Extract the (x, y) coordinate from the center of the cell holding the provided text.  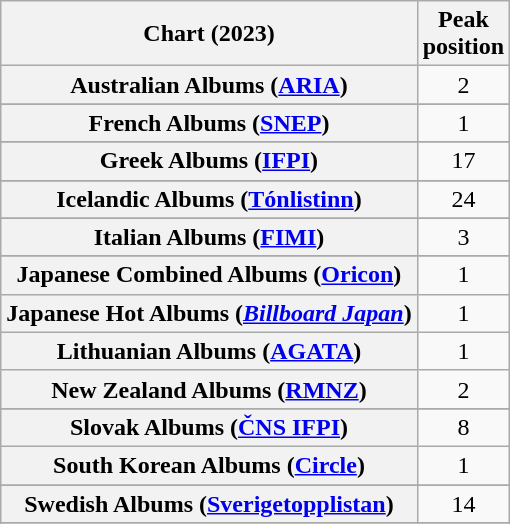
Peakposition (463, 34)
17 (463, 161)
3 (463, 237)
Icelandic Albums (Tónlistinn) (209, 199)
Italian Albums (FIMI) (209, 237)
8 (463, 427)
24 (463, 199)
Slovak Albums (ČNS IFPI) (209, 427)
Japanese Hot Albums (Billboard Japan) (209, 313)
Australian Albums (ARIA) (209, 85)
Lithuanian Albums (AGATA) (209, 351)
14 (463, 503)
South Korean Albums (Circle) (209, 465)
Chart (2023) (209, 34)
French Albums (SNEP) (209, 123)
Greek Albums (IFPI) (209, 161)
New Zealand Albums (RMNZ) (209, 389)
Swedish Albums (Sverigetopplistan) (209, 503)
Japanese Combined Albums (Oricon) (209, 275)
